Provide the [X, Y] coordinate of the cell's center where the given text is located.  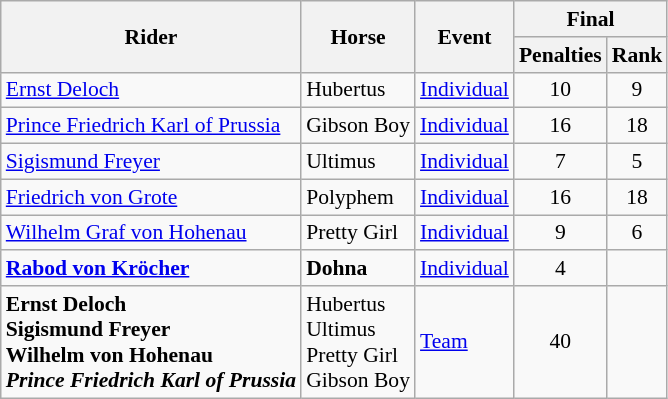
Rabod von Kröcher [151, 269]
Hubertus Ultimus Pretty Girl Gibson Boy [358, 342]
Dohna [358, 269]
Final [590, 19]
Rider [151, 36]
Hubertus [358, 90]
4 [560, 269]
Ernst Deloch [151, 90]
6 [638, 233]
5 [638, 162]
Ernst Deloch Sigismund Freyer Wilhelm von Hohenau Prince Friedrich Karl of Prussia [151, 342]
Rank [638, 55]
Friedrich von Grote [151, 197]
Polyphem [358, 197]
Team [464, 342]
Gibson Boy [358, 126]
7 [560, 162]
10 [560, 90]
Event [464, 36]
Ultimus [358, 162]
Prince Friedrich Karl of Prussia [151, 126]
Horse [358, 36]
Pretty Girl [358, 233]
Wilhelm Graf von Hohenau [151, 233]
Penalties [560, 55]
40 [560, 342]
Sigismund Freyer [151, 162]
